Pinpoint the cell where the given text exists, returning its [x, y] midpoint coordinate. 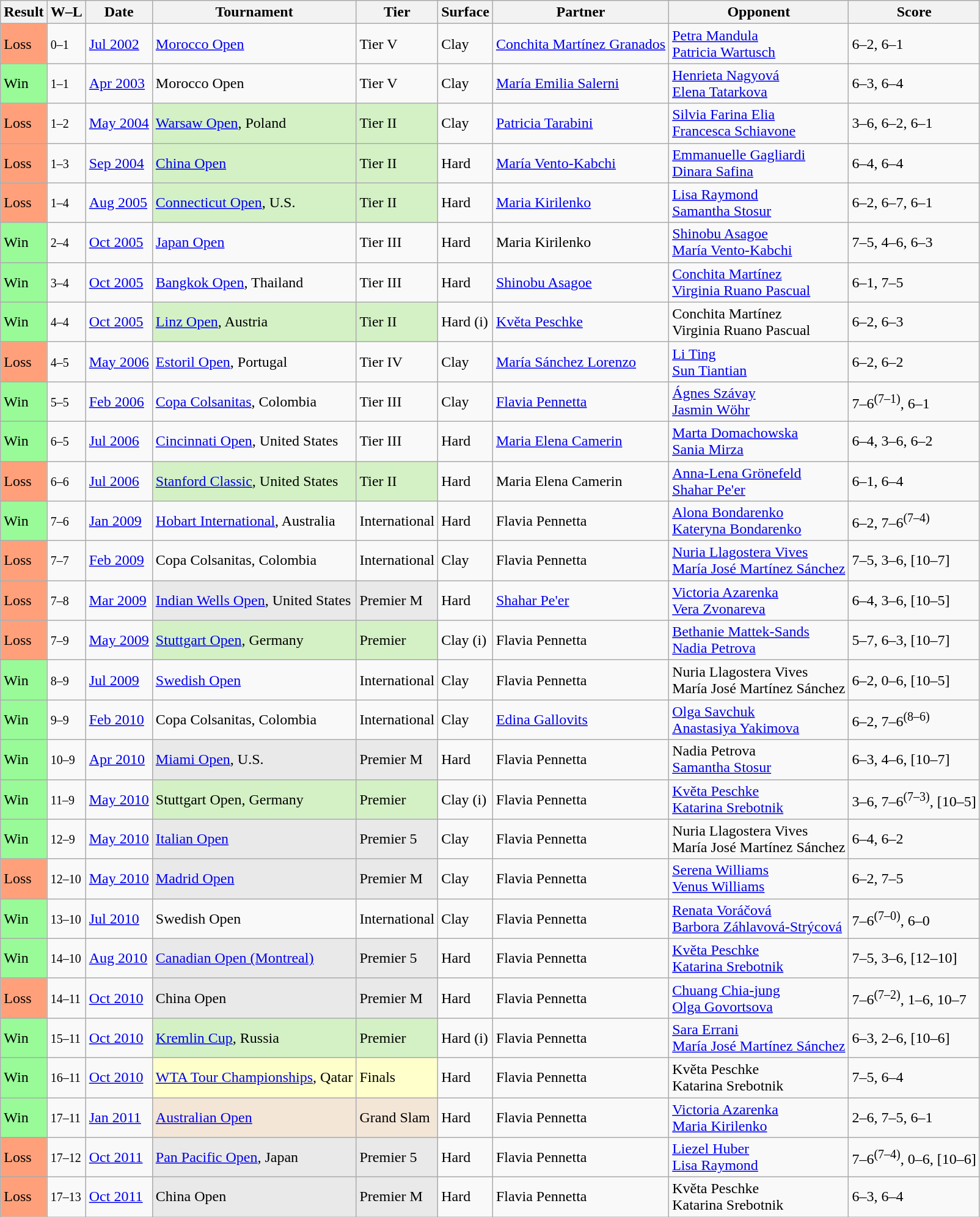
14–11 [66, 998]
1–2 [66, 123]
Miami Open, U.S. [254, 759]
7–6(7–0), 6–0 [914, 918]
Li Ting Sun Tiantian [759, 362]
6–4, 6–2 [914, 839]
Ágnes Szávay Jasmin Wöhr [759, 401]
7–5, 3–6, [12–10] [914, 958]
Shahar Pe'er [580, 600]
6–2, 6–1 [914, 44]
2–4 [66, 242]
7–5, 4–6, 6–3 [914, 242]
Cincinnati Open, United States [254, 441]
Jul 2002 [119, 44]
May 2006 [119, 362]
Apr 2003 [119, 83]
6–2, 6–7, 6–1 [914, 203]
Alona Bondarenko Kateryna Bondarenko [759, 521]
Feb 2010 [119, 720]
Linz Open, Austria [254, 322]
7–6 [66, 521]
2–6, 7–5, 6–1 [914, 1117]
5–5 [66, 401]
7–7 [66, 561]
16–11 [66, 1077]
Jan 2011 [119, 1117]
7–5, 6–4 [914, 1077]
12–10 [66, 879]
Sep 2004 [119, 163]
Connecticut Open, U.S. [254, 203]
6–4, 3–6, 6–2 [914, 441]
8–9 [66, 680]
3–6, 6–2, 6–1 [914, 123]
6–6 [66, 480]
Hobart International, Australia [254, 521]
Italian Open [254, 839]
6–2, 0–6, [10–5] [914, 680]
Marta Domachowska Sania Mirza [759, 441]
6–5 [66, 441]
Canadian Open (Montreal) [254, 958]
Japan Open [254, 242]
Lisa Raymond Samantha Stosur [759, 203]
Tier [397, 12]
Aug 2005 [119, 203]
Partner [580, 12]
Indian Wells Open, United States [254, 600]
Jan 2009 [119, 521]
Jul 2010 [119, 918]
Victoria Azarenka Maria Kirilenko [759, 1117]
Grand Slam [397, 1117]
7–6(7–2), 1–6, 10–7 [914, 998]
Opponent [759, 12]
Bethanie Mattek-Sands Nadia Petrova [759, 641]
Stanford Classic, United States [254, 480]
Surface [466, 12]
4–5 [66, 362]
Date [119, 12]
6–4, 3–6, [10–5] [914, 600]
7–6(7–4), 0–6, [10–6] [914, 1158]
7–9 [66, 641]
3–6, 7–6(7–3), [10–5] [914, 800]
6–2, 6–2 [914, 362]
Edina Gallovits [580, 720]
Henrieta Nagyová Elena Tatarkova [759, 83]
3–4 [66, 282]
Jul 2009 [119, 680]
7–8 [66, 600]
6–2, 7–6(7–4) [914, 521]
6–3, 4–6, [10–7] [914, 759]
Bangkok Open, Thailand [254, 282]
May 2009 [119, 641]
Result [24, 12]
1–4 [66, 203]
W–L [66, 12]
10–9 [66, 759]
17–11 [66, 1117]
Score [914, 12]
Australian Open [254, 1117]
11–9 [66, 800]
17–12 [66, 1158]
4–4 [66, 322]
Tournament [254, 12]
6–2, 7–5 [914, 879]
Sara Errani María José Martínez Sánchez [759, 1038]
Aug 2010 [119, 958]
Renata Voráčová Barbora Záhlavová-Strýcová [759, 918]
Warsaw Open, Poland [254, 123]
15–11 [66, 1038]
17–13 [66, 1197]
Feb 2006 [119, 401]
Estoril Open, Portugal [254, 362]
5–7, 6–3, [10–7] [914, 641]
13–10 [66, 918]
Petra Mandula Patricia Wartusch [759, 44]
Olga Savchuk Anastasiya Yakimova [759, 720]
Silvia Farina Elia Francesca Schiavone [759, 123]
6–4, 6–4 [914, 163]
Emmanuelle Gagliardi Dinara Safina [759, 163]
6–3, 2–6, [10–6] [914, 1038]
Apr 2010 [119, 759]
Shinobu Asagoe [580, 282]
María Emilia Salerni [580, 83]
6–2, 6–3 [914, 322]
6–2, 7–6(8–6) [914, 720]
Tier IV [397, 362]
Pan Pacific Open, Japan [254, 1158]
7–6(7–1), 6–1 [914, 401]
Liezel Huber Lisa Raymond [759, 1158]
Anna-Lena Grönefeld Shahar Pe'er [759, 480]
Conchita Martínez Granados [580, 44]
Shinobu Asagoe María Vento-Kabchi [759, 242]
12–9 [66, 839]
0–1 [66, 44]
Chuang Chia-jung Olga Govortsova [759, 998]
May 2004 [119, 123]
Kremlin Cup, Russia [254, 1038]
Victoria Azarenka Vera Zvonareva [759, 600]
7–5, 3–6, [10–7] [914, 561]
14–10 [66, 958]
6–1, 6–4 [914, 480]
Mar 2009 [119, 600]
Madrid Open [254, 879]
Nadia Petrova Samantha Stosur [759, 759]
María Sánchez Lorenzo [580, 362]
Serena Williams Venus Williams [759, 879]
Květa Peschke [580, 322]
Feb 2009 [119, 561]
WTA Tour Championships, Qatar [254, 1077]
1–3 [66, 163]
6–1, 7–5 [914, 282]
Patricia Tarabini [580, 123]
9–9 [66, 720]
1–1 [66, 83]
Finals [397, 1077]
María Vento-Kabchi [580, 163]
